Return [X, Y] of the center of cell containing provided text 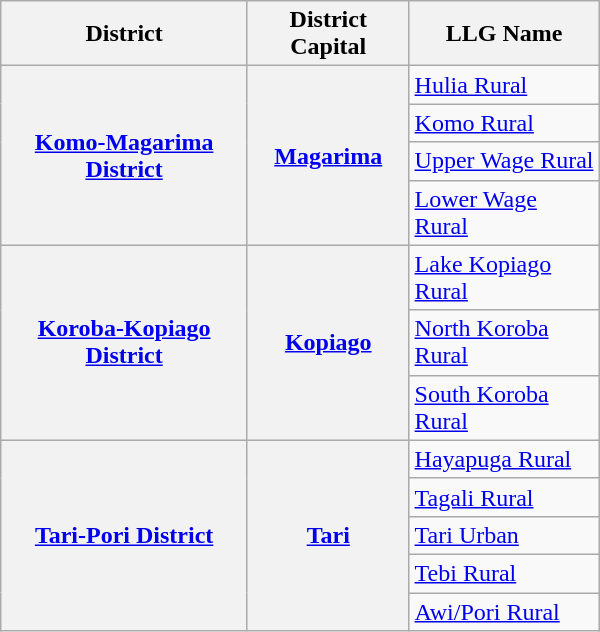
Komo-Magarima District [124, 156]
Koroba-Kopiago District [124, 342]
LLG Name [504, 34]
South Koroba Rural [504, 408]
Hayapuga Rural [504, 459]
Tari-Pori District [124, 535]
Kopiago [328, 342]
North Koroba Rural [504, 342]
Hulia Rural [504, 85]
Awi/Pori Rural [504, 611]
Lower Wage Rural [504, 212]
Tari [328, 535]
Lake Kopiago Rural [504, 278]
Magarima [328, 156]
District Capital [328, 34]
Komo Rural [504, 123]
District [124, 34]
Upper Wage Rural [504, 161]
Tagali Rural [504, 497]
Tebi Rural [504, 573]
Tari Urban [504, 535]
